Determine the [x, y] coordinate at the center of the cell enclosing the given text.  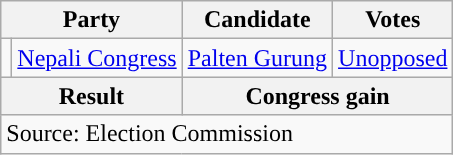
Votes [393, 20]
Party [92, 20]
Unopposed [393, 58]
Source: Election Commission [227, 134]
Result [92, 96]
Nepali Congress [97, 58]
Congress gain [318, 96]
Candidate [257, 20]
Palten Gurung [257, 58]
